Find where the given text appears and provide that cell's center as [x, y] coordinate. 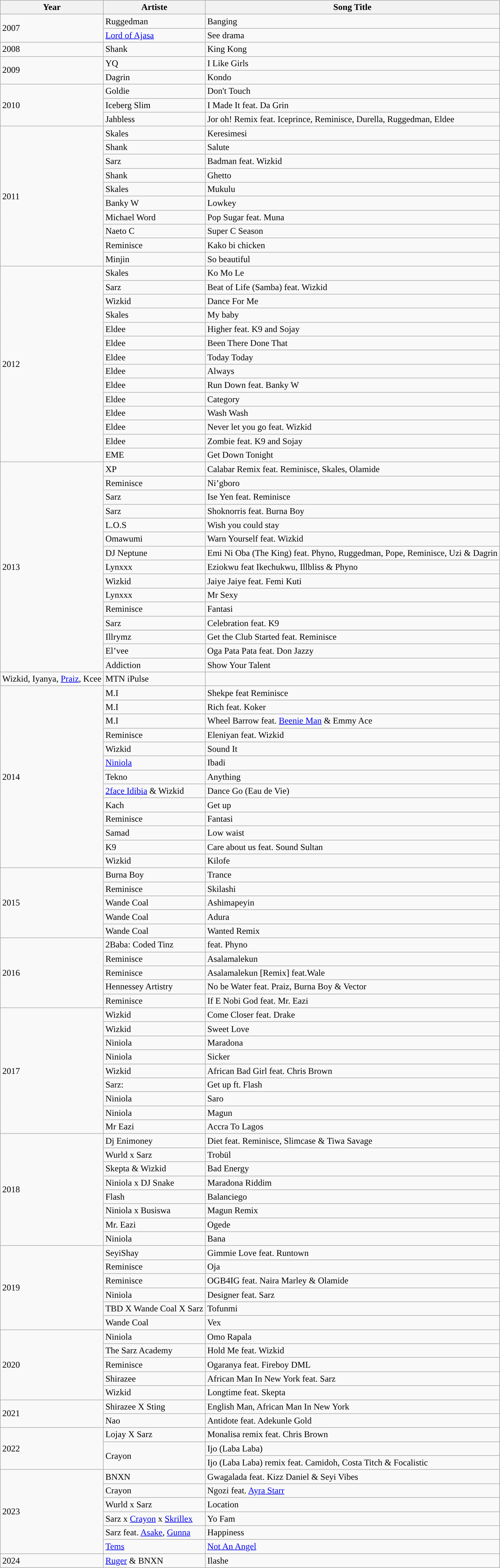
Iceberg Slim [154, 105]
Gimmie Love feat. Runtown [353, 1253]
Magun [353, 1113]
Saro [353, 1099]
Monalisa remix feat. Chris Brown [353, 1435]
Longtime feat. Skepta [353, 1393]
Mr Eazi [154, 1127]
Beat of Life (Samba) feat. Wizkid [353, 287]
Ruger & BNXN [154, 1561]
Hold Me feat. Wizkid [353, 1351]
Sarz feat. Asake, Gunna [154, 1533]
EME [154, 455]
Magun Remix [353, 1211]
Get the Club Started feat. Reminisce [353, 637]
The Sarz Academy [154, 1351]
Calabar Remix feat. Reminisce, Skales, Olamide [353, 469]
Not An Angel [353, 1547]
Shirazee X Sting [154, 1407]
Ogede [353, 1225]
Shoknorris feat. Burna Boy [353, 511]
King Kong [353, 49]
DJ Neptune [154, 553]
Gwagalada feat. Kizz Daniel & Seyi Vibes [353, 1476]
Salute [353, 147]
Never let you go feat. Wizkid [353, 427]
Dj Enimoney [154, 1141]
Shekpe feat Reminisce [353, 693]
Niniola x Busiswa [154, 1211]
Bad Energy [353, 1169]
Warn Yourself feat. Wizkid [353, 539]
Skilashi [353, 889]
Ni’gboro [353, 483]
MTN iPulse [154, 679]
Ghetto [353, 175]
Omawumi [154, 539]
Flash [154, 1197]
Higher feat. K9 and Sojay [353, 329]
Trance [353, 875]
2face Idibia & Wizkid [154, 791]
Asalamalekun [Remix] feat.Wale [353, 973]
Wish you could stay [353, 525]
Accra To Lagos [353, 1127]
Dance For Me [353, 301]
2020 [52, 1365]
YQ [154, 63]
Oga Pata Pata feat. Don Jazzy [353, 651]
Mukulu [353, 189]
Dagrin [154, 77]
Emi Ni Oba (The King) feat. Phyno, Ruggedman, Pope, Reminisce, Uzi & Dagrin [353, 553]
Zombie feat. K9 and Sojay [353, 441]
Sound It [353, 749]
Maradona [353, 1043]
I Like Girls [353, 63]
Kondo [353, 77]
2015 [52, 903]
Omo Rapala [353, 1337]
TBD X Wande Coal X Sarz [154, 1309]
Always [353, 371]
Artiste [154, 7]
Addiction [154, 665]
African Man In New York feat. Sarz [353, 1379]
Sicker [353, 1057]
Mr. Eazi [154, 1225]
2016 [52, 973]
Ko Mo Le [353, 273]
Sarz x Crayon x Skrillex [154, 1519]
Ngozi feat. Ayra Starr [353, 1490]
Wash Wash [353, 413]
English Man, African Man In New York [353, 1407]
Song Title [353, 7]
Sweet Love [353, 1029]
Ijo (Laba Laba) [353, 1449]
2023 [52, 1511]
Eziokwu feat Ikechukwu, Illbliss & Phyno [353, 567]
Tekno [154, 777]
Niniola x DJ Snake [154, 1183]
See drama [353, 35]
Get Down Tonight [353, 455]
Shirazee [154, 1379]
African Bad Girl feat. Chris Brown [353, 1071]
Year [52, 7]
Eleniyan feat. Wizkid [353, 735]
feat. Phyno [353, 945]
2018 [52, 1190]
Wanted Remix [353, 931]
Get up ft. Flash [353, 1085]
2024 [52, 1561]
Designer feat. Sarz [353, 1294]
Balanciego [353, 1197]
My baby [353, 315]
Skepta & Wizkid [154, 1169]
Celebration feat. K9 [353, 623]
Run Down feat. Banky W [353, 385]
Today Today [353, 357]
Kilofe [353, 861]
Hennessey Artistry [154, 987]
2013 [52, 567]
So beautiful [353, 259]
Mr Sexy [353, 595]
Get up [353, 805]
OGB4IG feat. Naira Marley & Olamide [353, 1281]
Show Your Talent [353, 665]
2009 [52, 70]
2014 [52, 777]
Yo Fam [353, 1519]
Been There Done That [353, 343]
Banging [353, 21]
Rich feat. Koker [353, 707]
Antidote feat. Adekunle Gold [353, 1421]
Jor oh! Remix feat. Iceprince, Reminisce, Durella, Ruggedman, Eldee [353, 119]
Category [353, 399]
Come Closer feat. Drake [353, 1015]
El’vee [154, 651]
Maradona Riddim [353, 1183]
Minjin [154, 259]
Low waist [353, 833]
Ruggedman [154, 21]
Dance Go (Eau de Vie) [353, 791]
2010 [52, 105]
Care about us feat. Sound Sultan [353, 847]
Jahbless [154, 119]
Goldie [154, 91]
Ijo (Laba Laba) remix feat. Camidoh, Costa Titch & Focalistic [353, 1462]
Wizkid, Iyanya, Praiz, Kcee [52, 679]
Adura [353, 917]
Anything [353, 777]
2017 [52, 1071]
2011 [52, 196]
Super C Season [353, 231]
SeyiShay [154, 1253]
Lowkey [353, 203]
Michael Word [154, 217]
Oja [353, 1267]
2019 [52, 1287]
2007 [52, 28]
Kako bi chicken [353, 245]
Naeto C [154, 231]
Wheel Barrow feat. Beenie Man & Emmy Ace [353, 721]
2021 [52, 1414]
Keresimesi [353, 133]
Tems [154, 1547]
K9 [154, 847]
XP [154, 469]
Ashimapeyin [353, 903]
Diet feat. Reminisce, Slimcase & Tiwa Savage [353, 1141]
No be Water feat. Praiz, Burna Boy & Vector [353, 987]
Pop Sugar feat. Muna [353, 217]
Burna Boy [154, 875]
Jaiye Jaiye feat. Femi Kuti [353, 581]
L.O.S [154, 525]
Bana [353, 1239]
If E Nobi God feat. Mr. Eazi [353, 1001]
Trobül [353, 1155]
Location [353, 1504]
Samad [154, 833]
Lord of Ajasa [154, 35]
2Baba: Coded Tinz [154, 945]
Asalamalekun [353, 959]
Sarz: [154, 1085]
Badman feat. Wizkid [353, 161]
Happiness [353, 1533]
Don't Touch [353, 91]
Illrymz [154, 637]
2022 [52, 1449]
Lojay X Sarz [154, 1435]
Ilashe [353, 1561]
BNXN [154, 1476]
Ibadi [353, 763]
Vex [353, 1323]
2008 [52, 49]
Nao [154, 1421]
Tofunmi [353, 1309]
Ogaranya feat. Fireboy DML [353, 1365]
Banky W [154, 203]
I Made It feat. Da Grin [353, 105]
Ise Yen feat. Reminisce [353, 497]
Kach [154, 805]
2012 [52, 364]
